Locate the cell with the specified text and output its [X, Y] center coordinate. 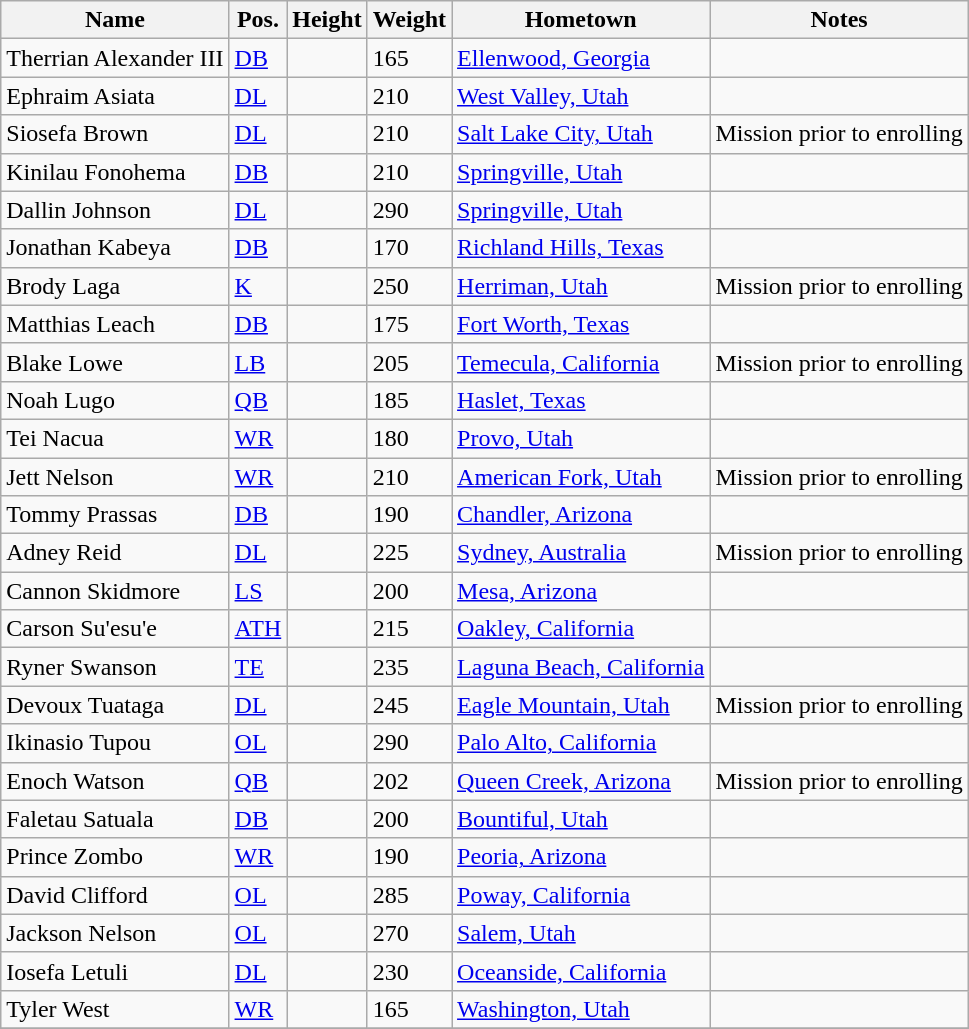
Enoch Watson [115, 781]
Salt Lake City, Utah [581, 134]
Pos. [258, 20]
Cannon Skidmore [115, 591]
ATH [258, 629]
Chandler, Arizona [581, 515]
170 [409, 248]
Matthias Leach [115, 324]
Tommy Prassas [115, 515]
225 [409, 553]
Carson Su'esu'e [115, 629]
Sydney, Australia [581, 553]
Richland Hills, Texas [581, 248]
Notes [839, 20]
Fort Worth, Texas [581, 324]
285 [409, 895]
David Clifford [115, 895]
Poway, California [581, 895]
205 [409, 362]
West Valley, Utah [581, 96]
Washington, Utah [581, 1009]
Jett Nelson [115, 477]
250 [409, 286]
Weight [409, 20]
230 [409, 971]
Tei Nacua [115, 438]
Provo, Utah [581, 438]
Oakley, California [581, 629]
Mesa, Arizona [581, 591]
Noah Lugo [115, 400]
Dallin Johnson [115, 210]
Siosefa Brown [115, 134]
Blake Lowe [115, 362]
180 [409, 438]
Hometown [581, 20]
Ellenwood, Georgia [581, 58]
245 [409, 705]
Herriman, Utah [581, 286]
Tyler West [115, 1009]
Ikinasio Tupou [115, 743]
185 [409, 400]
Salem, Utah [581, 933]
Temecula, California [581, 362]
Prince Zombo [115, 857]
215 [409, 629]
Iosefa Letuli [115, 971]
175 [409, 324]
Name [115, 20]
LS [258, 591]
202 [409, 781]
Ryner Swanson [115, 667]
Brody Laga [115, 286]
Palo Alto, California [581, 743]
Ephraim Asiata [115, 96]
K [258, 286]
Height [327, 20]
Queen Creek, Arizona [581, 781]
Eagle Mountain, Utah [581, 705]
Oceanside, California [581, 971]
Kinilau Fonohema [115, 172]
Haslet, Texas [581, 400]
Jackson Nelson [115, 933]
270 [409, 933]
American Fork, Utah [581, 477]
Jonathan Kabeya [115, 248]
Faletau Satuala [115, 819]
Peoria, Arizona [581, 857]
235 [409, 667]
Devoux Tuataga [115, 705]
LB [258, 362]
Laguna Beach, California [581, 667]
Bountiful, Utah [581, 819]
Therrian Alexander III [115, 58]
Adney Reid [115, 553]
TE [258, 667]
